From the cell containing the given text, extract its center point as (X, Y) coordinate. 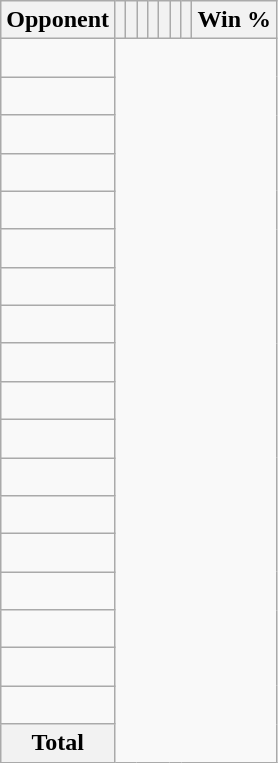
Win % (234, 20)
Opponent (58, 20)
Total (58, 743)
